Search for the cell housing the specified text and yield its [X, Y] center coordinate. 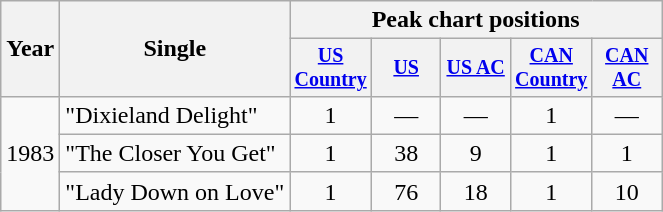
CAN AC [626, 68]
"The Closer You Get" [175, 153]
9 [476, 153]
US [406, 68]
76 [406, 191]
18 [476, 191]
10 [626, 191]
Single [175, 49]
US Country [331, 68]
"Lady Down on Love" [175, 191]
Peak chart positions [476, 20]
US AC [476, 68]
38 [406, 153]
CAN Country [551, 68]
"Dixieland Delight" [175, 115]
Year [30, 49]
1983 [30, 153]
